Scan for the cell matching the given text and deliver its (X, Y) coordinate at center. 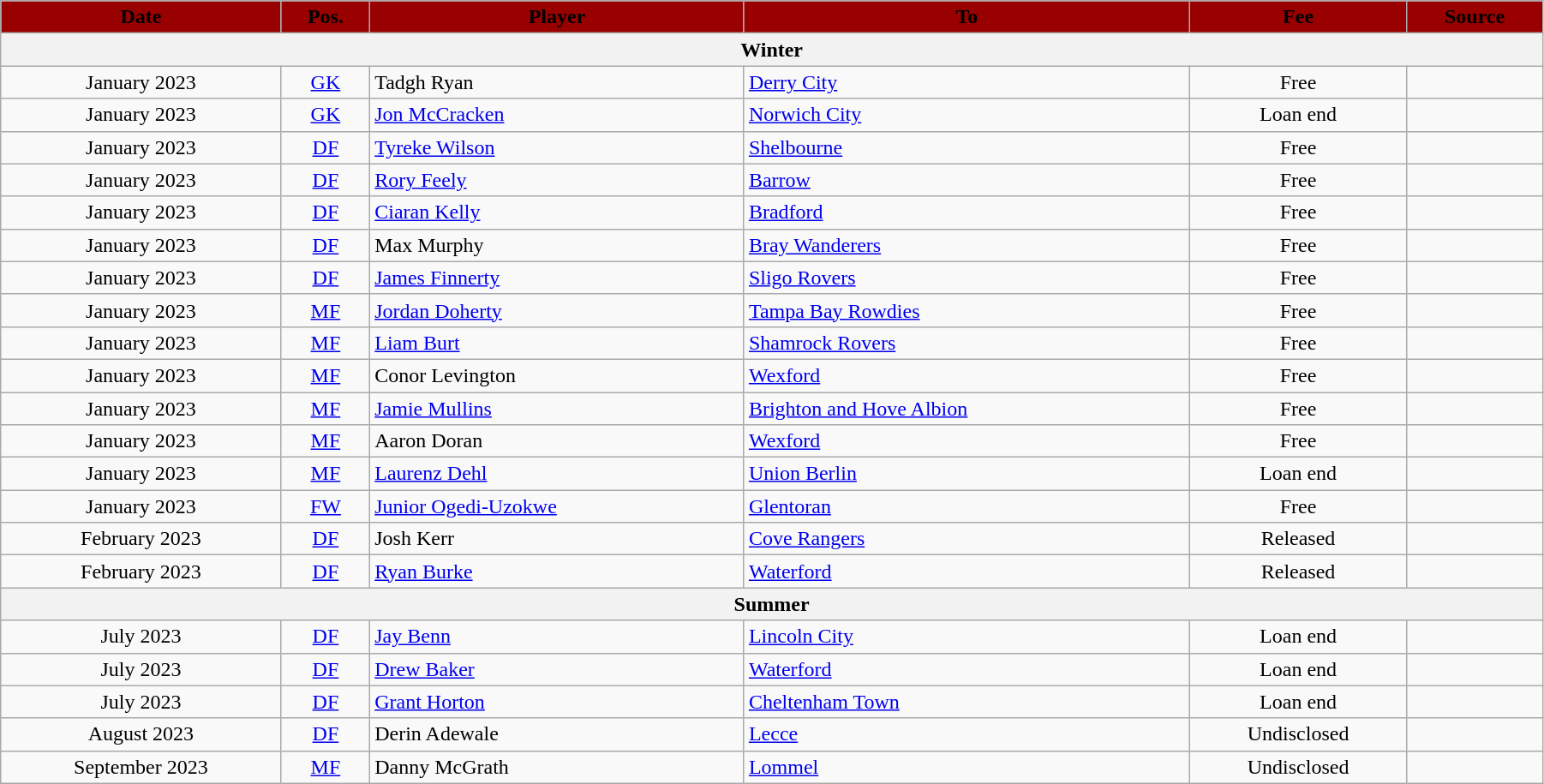
Barrow (966, 180)
Sligo Rovers (966, 278)
Summer (772, 604)
Shelbourne (966, 147)
Glentoran (966, 506)
Cheltenham Town (966, 702)
Lommel (966, 767)
Grant Horton (557, 702)
Pos. (326, 17)
Winter (772, 50)
Aaron Doran (557, 441)
Union Berlin (966, 474)
Max Murphy (557, 245)
Rory Feely (557, 180)
Date (141, 17)
Bray Wanderers (966, 245)
Lincoln City (966, 637)
Danny McGrath (557, 767)
Drew Baker (557, 669)
Brighton and Hove Albion (966, 409)
James Finnerty (557, 278)
September 2023 (141, 767)
Liam Burt (557, 343)
Josh Kerr (557, 539)
Tyreke Wilson (557, 147)
Tampa Bay Rowdies (966, 310)
Jamie Mullins (557, 409)
Derin Adewale (557, 734)
Norwich City (966, 115)
Bradford (966, 212)
Jon McCracken (557, 115)
Laurenz Dehl (557, 474)
Cove Rangers (966, 539)
Jay Benn (557, 637)
To (966, 17)
Jordan Doherty (557, 310)
Junior Ogedi-Uzokwe (557, 506)
FW (326, 506)
Source (1475, 17)
Conor Levington (557, 375)
Ryan Burke (557, 572)
Player (557, 17)
Fee (1297, 17)
Derry City (966, 82)
August 2023 (141, 734)
Shamrock Rovers (966, 343)
Ciaran Kelly (557, 212)
Tadgh Ryan (557, 82)
Lecce (966, 734)
